Determine the (x, y) coordinate at the center of the cell enclosing the given text.  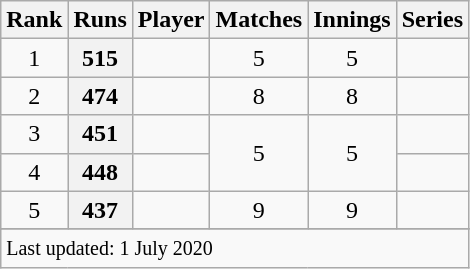
Series (432, 20)
Player (171, 20)
Runs (100, 20)
437 (100, 210)
451 (100, 134)
474 (100, 96)
2 (34, 96)
Innings (352, 20)
Last updated: 1 July 2020 (235, 248)
Matches (259, 20)
3 (34, 134)
448 (100, 172)
Rank (34, 20)
1 (34, 58)
4 (34, 172)
515 (100, 58)
